Determine the (x, y) coordinate at the center of the cell enclosing the given text.  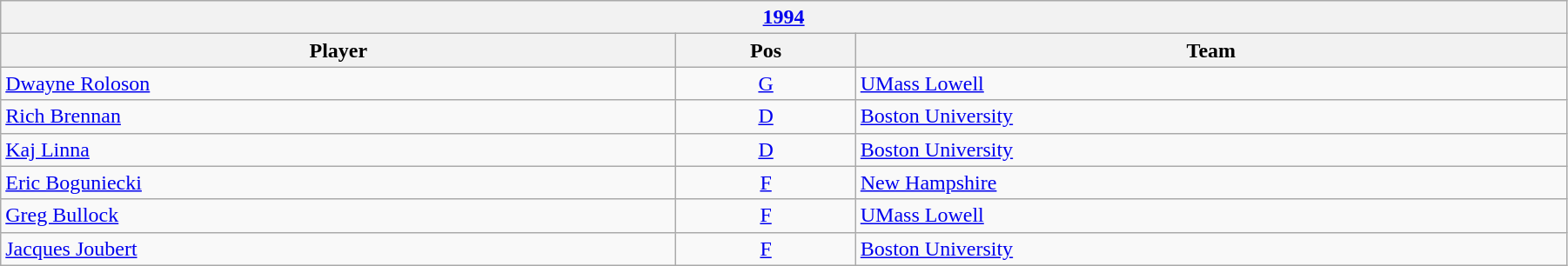
Kaj Linna (338, 150)
New Hampshire (1211, 183)
Dwayne Roloson (338, 83)
Greg Bullock (338, 216)
Pos (766, 50)
G (766, 83)
Player (338, 50)
Jacques Joubert (338, 249)
Eric Boguniecki (338, 183)
1994 (784, 17)
Rich Brennan (338, 116)
Team (1211, 50)
